For the text-containing cell, return its midpoint in [x, y] coordinate format. 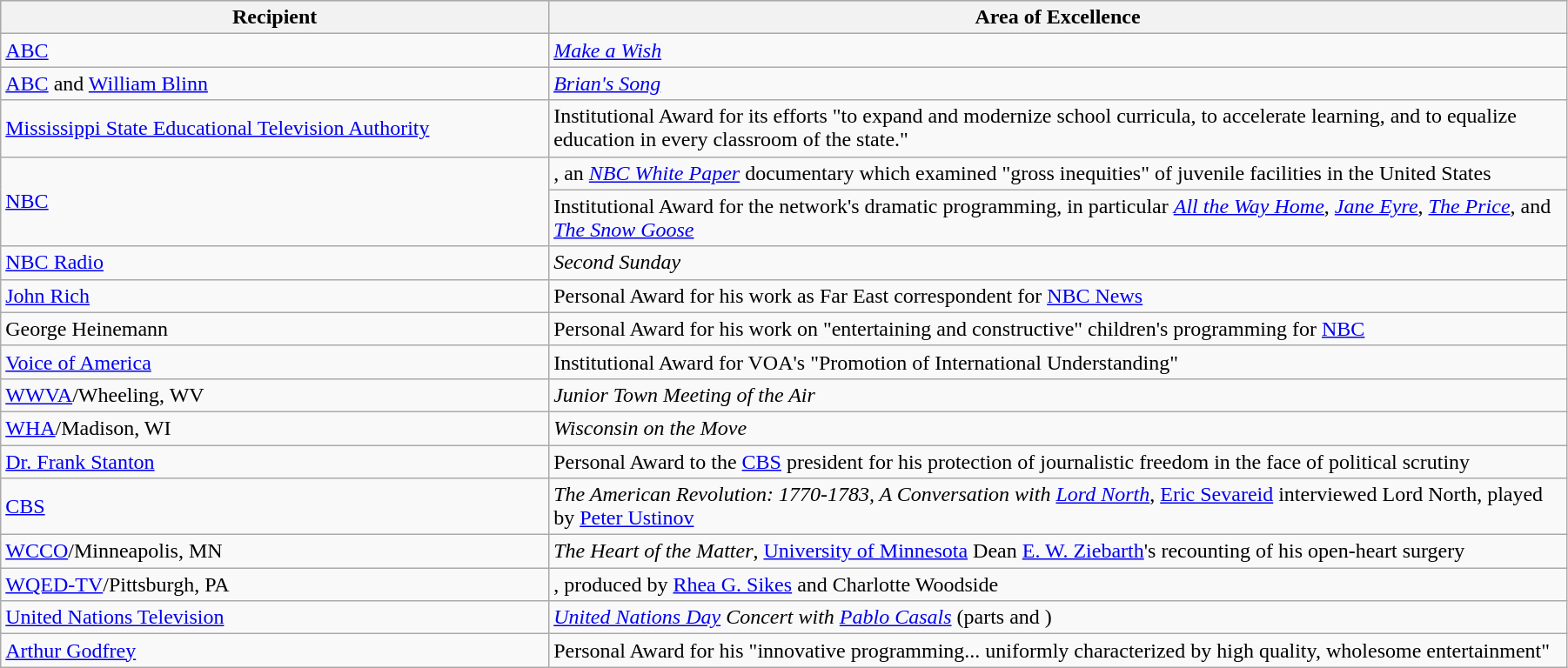
, an NBC White Paper documentary which examined "gross inequities" of juvenile facilities in the United States [1058, 173]
, produced by Rhea G. Sikes and Charlotte Woodside [1058, 584]
George Heinemann [275, 329]
The Heart of the Matter, University of Minnesota Dean E. W. Ziebarth's recounting of his open-heart surgery [1058, 551]
Voice of America [275, 362]
Brian's Song [1058, 83]
Dr. Frank Stanton [275, 462]
Wisconsin on the Move [1058, 428]
Second Sunday [1058, 263]
Personal Award to the CBS president for his protection of journalistic freedom in the face of political scrutiny [1058, 462]
Personal Award for his work as Far East correspondent for NBC News [1058, 296]
Make a Wish [1058, 50]
Recipient [275, 17]
Mississippi State Educational Television Authority [275, 129]
Institutional Award for VOA's "Promotion of International Understanding" [1058, 362]
Institutional Award for the network's dramatic programming, in particular All the Way Home, Jane Eyre, The Price, and The Snow Goose [1058, 217]
CBS [275, 506]
ABC and William Blinn [275, 83]
John Rich [275, 296]
WCCO/Minneapolis, MN [275, 551]
WHA/Madison, WI [275, 428]
Personal Award for his "innovative programming... uniformly characterized by high quality, wholesome entertainment" [1058, 651]
NBC Radio [275, 263]
United Nations Television [275, 618]
The American Revolution: 1770-1783, A Conversation with Lord North, Eric Sevareid interviewed Lord North, played by Peter Ustinov [1058, 506]
WQED-TV/Pittsburgh, PA [275, 584]
Junior Town Meeting of the Air [1058, 395]
NBC [275, 202]
ABC [275, 50]
Arthur Godfrey [275, 651]
Area of Excellence [1058, 17]
United Nations Day Concert with Pablo Casals (parts and ) [1058, 618]
Personal Award for his work on "entertaining and constructive" children's programming for NBC [1058, 329]
WWVA/Wheeling, WV [275, 395]
